Provide the (x, y) coordinate of the cell's center where the given text is located.  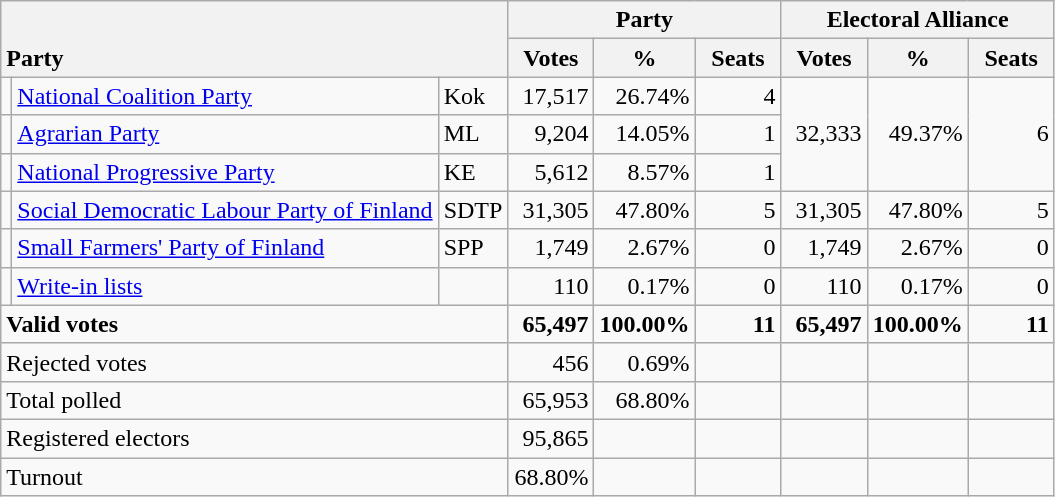
Turnout (254, 477)
Small Farmers' Party of Finland (225, 248)
Rejected votes (254, 362)
17,517 (551, 96)
SPP (473, 248)
Agrarian Party (225, 134)
9,204 (551, 134)
95,865 (551, 438)
National Progressive Party (225, 172)
0.69% (644, 362)
456 (551, 362)
Electoral Alliance (918, 20)
Social Democratic Labour Party of Finland (225, 210)
49.37% (918, 134)
5,612 (551, 172)
Registered electors (254, 438)
8.57% (644, 172)
Kok (473, 96)
SDTP (473, 210)
KE (473, 172)
National Coalition Party (225, 96)
65,953 (551, 400)
Valid votes (254, 324)
6 (1011, 134)
26.74% (644, 96)
Write-in lists (225, 286)
32,333 (824, 134)
14.05% (644, 134)
ML (473, 134)
Total polled (254, 400)
4 (738, 96)
